Scan for the cell matching the given text and deliver its (X, Y) coordinate at center. 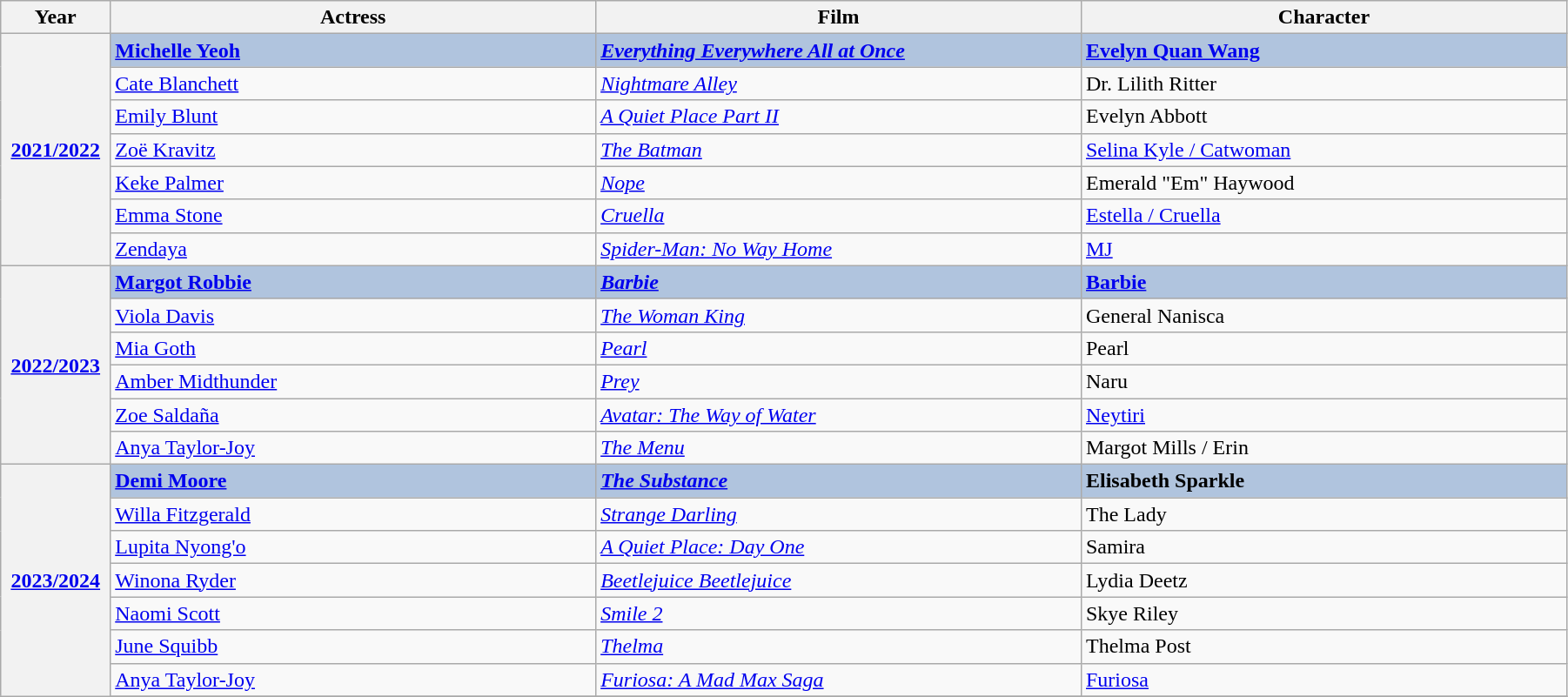
Dr. Lilith Ritter (1323, 84)
Evelyn Quan Wang (1323, 50)
Evelyn Abbott (1323, 117)
Beetlejuice Beetlejuice (839, 580)
Strange Darling (839, 514)
Prey (839, 381)
Zoe Saldaña (353, 415)
Viola Davis (353, 315)
Film (839, 17)
Actress (353, 17)
The Lady (1323, 514)
Nightmare Alley (839, 84)
Selina Kyle / Catwoman (1323, 150)
Character (1323, 17)
Thelma Post (1323, 647)
Cruella (839, 216)
Smile 2 (839, 613)
Spider-Man: No Way Home (839, 249)
The Woman King (839, 315)
Cate Blanchett (353, 84)
The Batman (839, 150)
Demi Moore (353, 481)
2021/2022 (56, 150)
Thelma (839, 647)
Elisabeth Sparkle (1323, 481)
Emma Stone (353, 216)
Samira (1323, 547)
2022/2023 (56, 365)
Estella / Cruella (1323, 216)
Mia Goth (353, 348)
Emily Blunt (353, 117)
Emerald "Em" Haywood (1323, 183)
Furiosa: A Mad Max Saga (839, 680)
The Menu (839, 448)
Keke Palmer (353, 183)
Furiosa (1323, 680)
A Quiet Place: Day One (839, 547)
Amber Midthunder (353, 381)
Naru (1323, 381)
General Nanisca (1323, 315)
Naomi Scott (353, 613)
MJ (1323, 249)
Lupita Nyong'o (353, 547)
Skye Riley (1323, 613)
June Squibb (353, 647)
Lydia Deetz (1323, 580)
Year (56, 17)
Zoë Kravitz (353, 150)
2023/2024 (56, 580)
Avatar: The Way of Water (839, 415)
Michelle Yeoh (353, 50)
Margot Robbie (353, 282)
Margot Mills / Erin (1323, 448)
Winona Ryder (353, 580)
A Quiet Place Part II (839, 117)
Everything Everywhere All at Once (839, 50)
Nope (839, 183)
Neytiri (1323, 415)
Willa Fitzgerald (353, 514)
Zendaya (353, 249)
The Substance (839, 481)
